Return [x, y] of the center of cell containing provided text 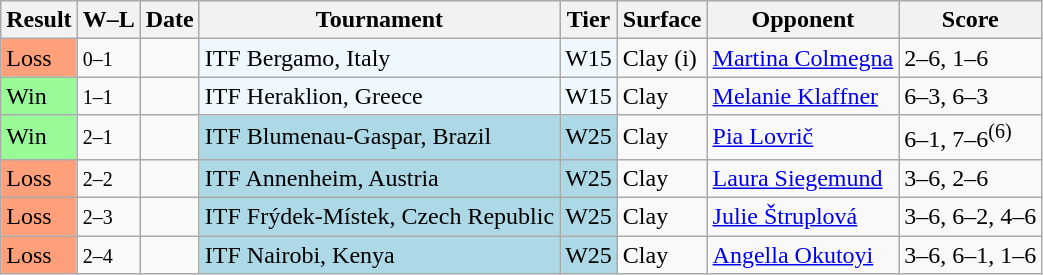
2–1 [108, 138]
2–2 [108, 178]
ITF Bergamo, Italy [379, 58]
Surface [662, 20]
Laura Siegemund [803, 178]
1–1 [108, 96]
3–6, 6–1, 1–6 [970, 255]
Score [970, 20]
6–3, 6–3 [970, 96]
0–1 [108, 58]
Melanie Klaffner [803, 96]
6–1, 7–6(6) [970, 138]
Angella Okutoyi [803, 255]
ITF Frýdek-Místek, Czech Republic [379, 217]
Date [170, 20]
Tournament [379, 20]
ITF Nairobi, Kenya [379, 255]
2–3 [108, 217]
3–6, 2–6 [970, 178]
Tier [589, 20]
Result [39, 20]
3–6, 6–2, 4–6 [970, 217]
Clay (i) [662, 58]
W–L [108, 20]
Opponent [803, 20]
2–4 [108, 255]
ITF Blumenau-Gaspar, Brazil [379, 138]
ITF Annenheim, Austria [379, 178]
Pia Lovrič [803, 138]
Martina Colmegna [803, 58]
ITF Heraklion, Greece [379, 96]
2–6, 1–6 [970, 58]
Julie Štruplová [803, 217]
